Output the [x, y] coordinate of the center of the cell containing the given text.  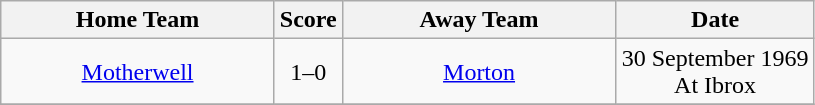
Home Team [138, 20]
Date [716, 20]
30 September 1969 At Ibrox [716, 72]
Motherwell [138, 72]
1–0 [308, 72]
Score [308, 20]
Away Team [479, 20]
Morton [479, 72]
